Return (X, Y) of the center of cell containing provided text 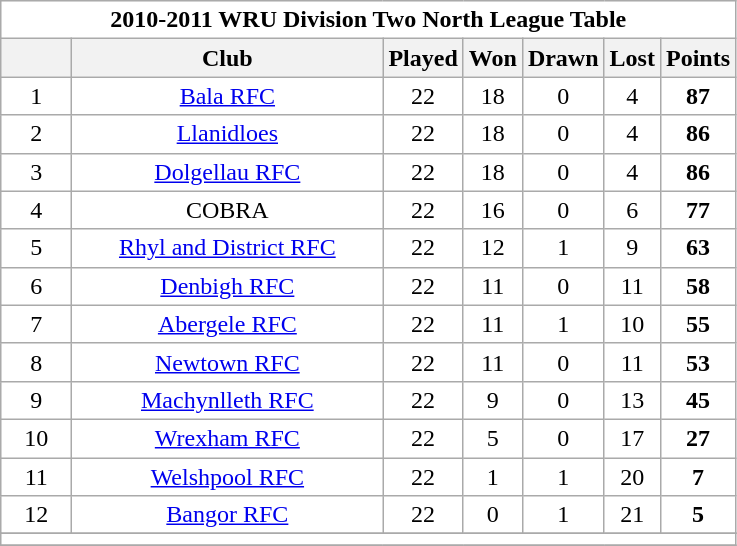
58 (698, 286)
Points (698, 58)
Newtown RFC (228, 362)
17 (632, 438)
8 (36, 362)
Club (228, 58)
Llanidloes (228, 134)
Bangor RFC (228, 515)
77 (698, 210)
13 (632, 400)
55 (698, 324)
45 (698, 400)
Welshpool RFC (228, 477)
Wrexham RFC (228, 438)
Played (423, 58)
Rhyl and District RFC (228, 248)
Denbigh RFC (228, 286)
2010-2011 WRU Division Two North League Table (368, 20)
87 (698, 96)
27 (698, 438)
63 (698, 248)
2 (36, 134)
Drawn (563, 58)
53 (698, 362)
20 (632, 477)
Won (492, 58)
Abergele RFC (228, 324)
Bala RFC (228, 96)
COBRA (228, 210)
Machynlleth RFC (228, 400)
16 (492, 210)
21 (632, 515)
3 (36, 172)
Dolgellau RFC (228, 172)
Lost (632, 58)
